Identify which cell holds the provided text, then report its (x, y) central coordinate. 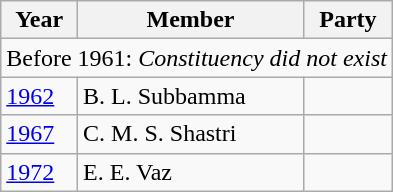
Year (40, 20)
E. E. Vaz (191, 172)
Party (348, 20)
Before 1961: Constituency did not exist (197, 58)
1967 (40, 134)
1962 (40, 96)
B. L. Subbamma (191, 96)
1972 (40, 172)
Member (191, 20)
C. M. S. Shastri (191, 134)
